Pinpoint the cell where the given text exists, returning its (x, y) midpoint coordinate. 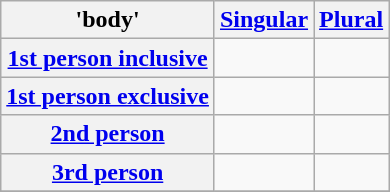
1st person exclusive (108, 96)
Singular (264, 20)
2nd person (108, 134)
1st person inclusive (108, 58)
Plural (352, 20)
'body' (108, 20)
3rd person (108, 172)
